Locate the cell with the specified text and output its (x, y) center coordinate. 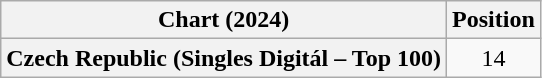
Chart (2024) (224, 20)
14 (494, 58)
Czech Republic (Singles Digitál – Top 100) (224, 58)
Position (494, 20)
